Locate the cell with the specified text and output its [x, y] center coordinate. 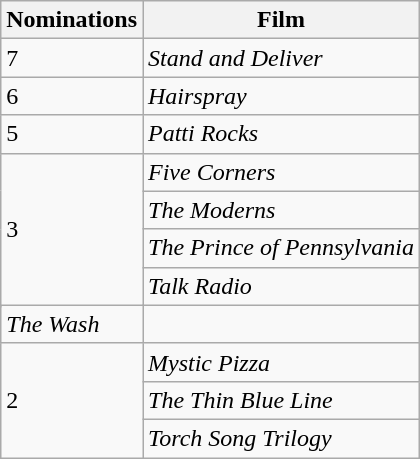
Five Corners [280, 172]
Stand and Deliver [280, 58]
Torch Song Trilogy [280, 438]
7 [72, 58]
Film [280, 20]
The Moderns [280, 210]
Patti Rocks [280, 134]
Nominations [72, 20]
2 [72, 400]
Hairspray [280, 96]
3 [72, 229]
The Wash [72, 324]
Talk Radio [280, 286]
The Prince of Pennsylvania [280, 248]
5 [72, 134]
6 [72, 96]
Mystic Pizza [280, 362]
The Thin Blue Line [280, 400]
